From the cell containing the given text, extract its center point as [x, y] coordinate. 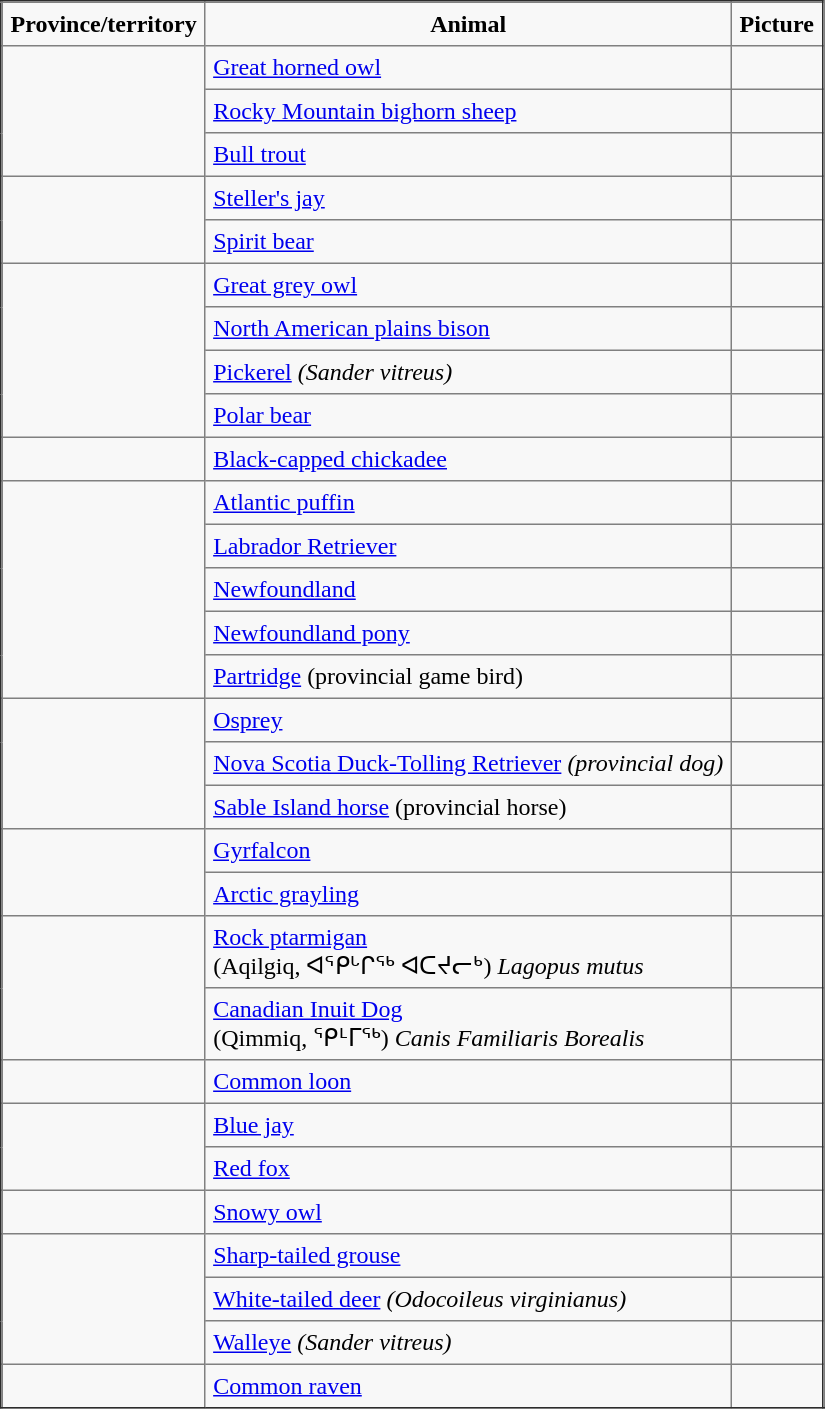
Gyrfalcon [468, 851]
Newfoundland pony [468, 633]
Labrador Retriever [468, 546]
Partridge (provincial game bird) [468, 677]
Polar bear [468, 416]
Common loon [468, 1082]
Steller's jay [468, 198]
Common raven [468, 1386]
Province/territory [104, 24]
Bull trout [468, 155]
Rocky Mountain bighorn sheep [468, 111]
Snowy owl [468, 1212]
Arctic grayling [468, 894]
Red fox [468, 1169]
Black-capped chickadee [468, 459]
Osprey [468, 720]
Blue jay [468, 1125]
Canadian Inuit Dog(Qimmiq, ᕿᒻᒥᖅ) Canis Familiaris Borealis [468, 1024]
North American plains bison [468, 329]
Picture [776, 24]
Walleye (Sander vitreus) [468, 1343]
Newfoundland [468, 590]
White-tailed deer (Odocoileus virginianus) [468, 1299]
Pickerel (Sander vitreus) [468, 372]
Great horned owl [468, 68]
Sharp-tailed grouse [468, 1256]
Rock ptarmigan(Aqilgiq, ᐊᕐᑭᒡᒋᖅ ᐊᑕᔪᓕᒃ) Lagopus mutus [468, 952]
Sable Island horse (provincial horse) [468, 807]
Great grey owl [468, 285]
Atlantic puffin [468, 503]
Animal [468, 24]
Spirit bear [468, 242]
Nova Scotia Duck-Tolling Retriever (provincial dog) [468, 764]
